Find where the given text appears and provide that cell's center as [x, y] coordinate. 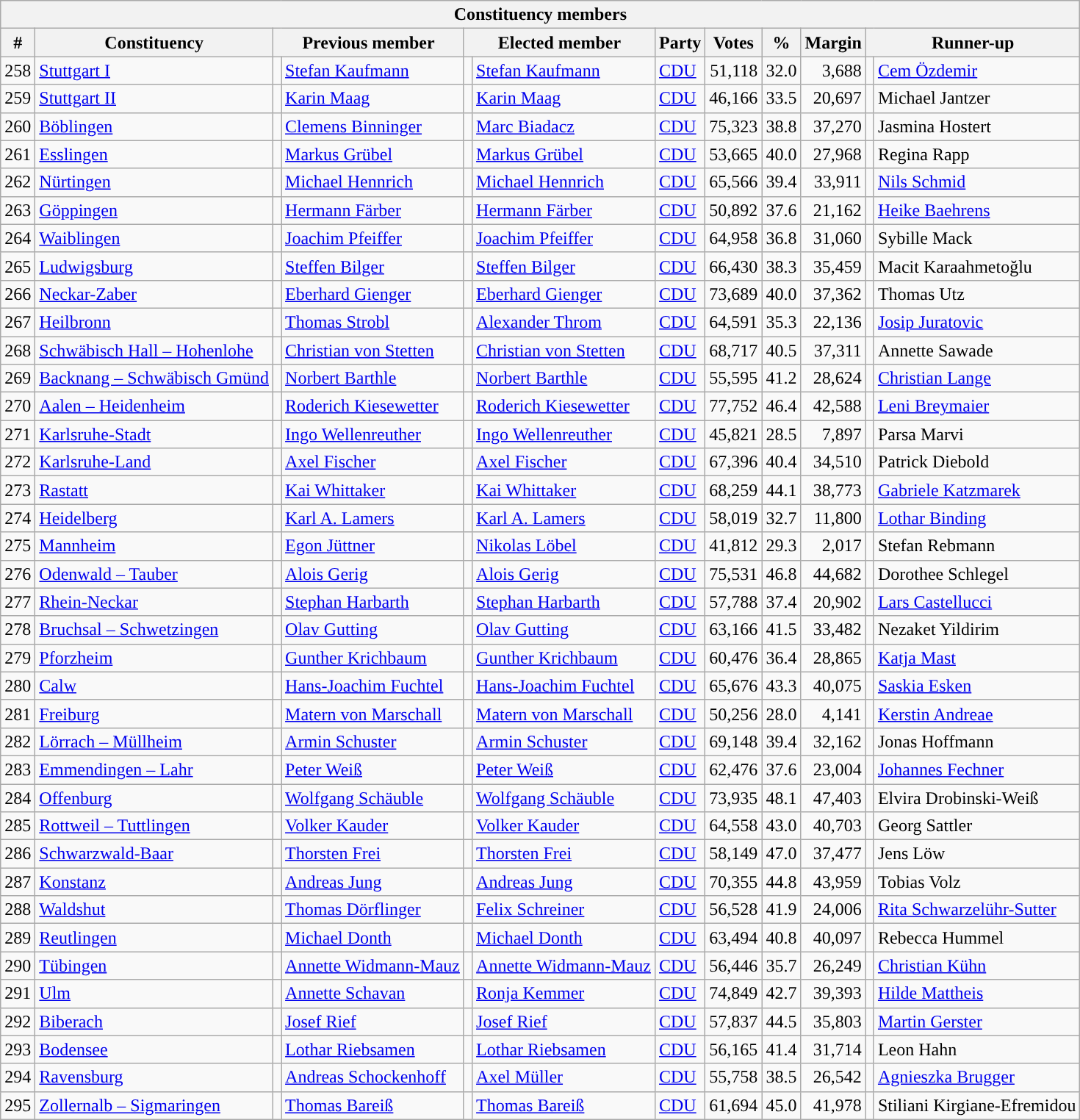
23,004 [833, 769]
287 [18, 882]
289 [18, 938]
Ulm [154, 994]
Christian Kühn [977, 966]
Heilbronn [154, 322]
41.5 [782, 630]
65,676 [733, 686]
262 [18, 182]
11,800 [833, 518]
275 [18, 546]
Jasmina Hostert [977, 126]
Backnang – Schwäbisch Gmünd [154, 378]
41.2 [782, 378]
Lars Castellucci [977, 602]
Schwäbisch Hall – Hohenlohe [154, 351]
Patrick Diebold [977, 462]
31,060 [833, 238]
Nezaket Yildirim [977, 630]
Alexander Throm [564, 322]
Reutlingen [154, 938]
Rita Schwarzelühr-Sutter [977, 910]
285 [18, 826]
286 [18, 854]
Josip Juratovic [977, 322]
Karlsruhe-Stadt [154, 434]
273 [18, 490]
32.0 [782, 71]
Aalen – Heidenheim [154, 406]
73,935 [733, 797]
40,703 [833, 826]
Ludwigsburg [154, 266]
Karlsruhe-Land [154, 462]
38.8 [782, 126]
24,006 [833, 910]
28.0 [782, 714]
Previous member [368, 43]
Stuttgart I [154, 71]
65,566 [733, 182]
57,837 [733, 1022]
281 [18, 714]
46.8 [782, 574]
36.8 [782, 238]
Georg Sattler [977, 826]
Mannheim [154, 546]
28,865 [833, 658]
41.9 [782, 910]
20,902 [833, 602]
Stefan Rebmann [977, 546]
Axel Müller [564, 1077]
22,136 [833, 322]
Felix Schreiner [564, 910]
Marc Biadacz [564, 126]
Annette Schavan [373, 994]
56,165 [733, 1049]
44,682 [833, 574]
75,531 [733, 574]
43,959 [833, 882]
Thomas Utz [977, 294]
37,270 [833, 126]
Waldshut [154, 910]
62,476 [733, 769]
44.8 [782, 882]
Parsa Marvi [977, 434]
Lörrach – Müllheim [154, 742]
75,323 [733, 126]
Michael Jantzer [977, 98]
Rhein-Neckar [154, 602]
295 [18, 1105]
Constituency members [541, 15]
Ronja Kemmer [564, 994]
261 [18, 154]
Elvira Drobinski-Weiß [977, 797]
Hilde Mattheis [977, 994]
40.5 [782, 351]
33,911 [833, 182]
37,477 [833, 854]
292 [18, 1022]
Bodensee [154, 1049]
68,717 [733, 351]
58,019 [733, 518]
% [782, 43]
45.0 [782, 1105]
Nürtingen [154, 182]
7,897 [833, 434]
73,689 [733, 294]
260 [18, 126]
56,446 [733, 966]
40,075 [833, 686]
Thomas Dörflinger [373, 910]
Egon Jüttner [373, 546]
264 [18, 238]
282 [18, 742]
Elected member [559, 43]
68,259 [733, 490]
Leon Hahn [977, 1049]
38,773 [833, 490]
44.5 [782, 1022]
272 [18, 462]
258 [18, 71]
265 [18, 266]
Neckar-Zaber [154, 294]
271 [18, 434]
Waiblingen [154, 238]
Dorothee Schlegel [977, 574]
Votes [733, 43]
Leni Breymaier [977, 406]
41.4 [782, 1049]
269 [18, 378]
42.7 [782, 994]
57,788 [733, 602]
Clemens Binninger [373, 126]
Regina Rapp [977, 154]
33.5 [782, 98]
Nils Schmid [977, 182]
63,494 [733, 938]
77,752 [733, 406]
26,542 [833, 1077]
Thomas Strobl [373, 322]
35.7 [782, 966]
268 [18, 351]
Saskia Esken [977, 686]
37.4 [782, 602]
Tobias Volz [977, 882]
32.7 [782, 518]
Rastatt [154, 490]
Cem Özdemir [977, 71]
60,476 [733, 658]
55,595 [733, 378]
# [18, 43]
Pforzheim [154, 658]
Rebecca Hummel [977, 938]
Offenburg [154, 797]
Stiliani Kirgiane-Efremidou [977, 1105]
Zollernalb – Sigmaringen [154, 1105]
37,362 [833, 294]
40.4 [782, 462]
288 [18, 910]
58,149 [733, 854]
Andreas Schockenhoff [373, 1077]
38.5 [782, 1077]
50,256 [733, 714]
Heike Baehrens [977, 210]
Göppingen [154, 210]
Gabriele Katzmarek [977, 490]
Freiburg [154, 714]
Kerstin Andreae [977, 714]
69,148 [733, 742]
283 [18, 769]
20,697 [833, 98]
Esslingen [154, 154]
293 [18, 1049]
Jens Löw [977, 854]
35,803 [833, 1022]
290 [18, 966]
40.8 [782, 938]
61,694 [733, 1105]
50,892 [733, 210]
Böblingen [154, 126]
278 [18, 630]
47,403 [833, 797]
41,978 [833, 1105]
3,688 [833, 71]
Biberach [154, 1022]
Annette Sawade [977, 351]
Constituency [154, 43]
39,393 [833, 994]
Christian Lange [977, 378]
35,459 [833, 266]
42,588 [833, 406]
64,591 [733, 322]
44.1 [782, 490]
64,558 [733, 826]
Bruchsal – Schwetzingen [154, 630]
Stuttgart II [154, 98]
27,968 [833, 154]
74,849 [733, 994]
Emmendingen – Lahr [154, 769]
37,311 [833, 351]
Tübingen [154, 966]
46,166 [733, 98]
Margin [833, 43]
47.0 [782, 854]
266 [18, 294]
34,510 [833, 462]
29.3 [782, 546]
63,166 [733, 630]
46.4 [782, 406]
294 [18, 1077]
Schwarzwald-Baar [154, 854]
70,355 [733, 882]
28.5 [782, 434]
32,162 [833, 742]
38.3 [782, 266]
277 [18, 602]
53,665 [733, 154]
67,396 [733, 462]
56,528 [733, 910]
28,624 [833, 378]
276 [18, 574]
43.3 [782, 686]
64,958 [733, 238]
263 [18, 210]
Lothar Binding [977, 518]
Nikolas Löbel [564, 546]
Johannes Fechner [977, 769]
55,758 [733, 1077]
Katja Mast [977, 658]
291 [18, 994]
279 [18, 658]
31,714 [833, 1049]
Runner-up [973, 43]
259 [18, 98]
Rottweil – Tuttlingen [154, 826]
33,482 [833, 630]
Party [680, 43]
Konstanz [154, 882]
Macit Karaahmetoğlu [977, 266]
26,249 [833, 966]
Sybille Mack [977, 238]
35.3 [782, 322]
21,162 [833, 210]
Jonas Hoffmann [977, 742]
Calw [154, 686]
Agnieszka Brugger [977, 1077]
Martin Gerster [977, 1022]
2,017 [833, 546]
36.4 [782, 658]
45,821 [733, 434]
40,097 [833, 938]
270 [18, 406]
Odenwald – Tauber [154, 574]
Heidelberg [154, 518]
267 [18, 322]
66,430 [733, 266]
4,141 [833, 714]
Ravensburg [154, 1077]
274 [18, 518]
51,118 [733, 71]
43.0 [782, 826]
41,812 [733, 546]
48.1 [782, 797]
280 [18, 686]
284 [18, 797]
